Find where the given text appears and provide that cell's center as (x, y) coordinate. 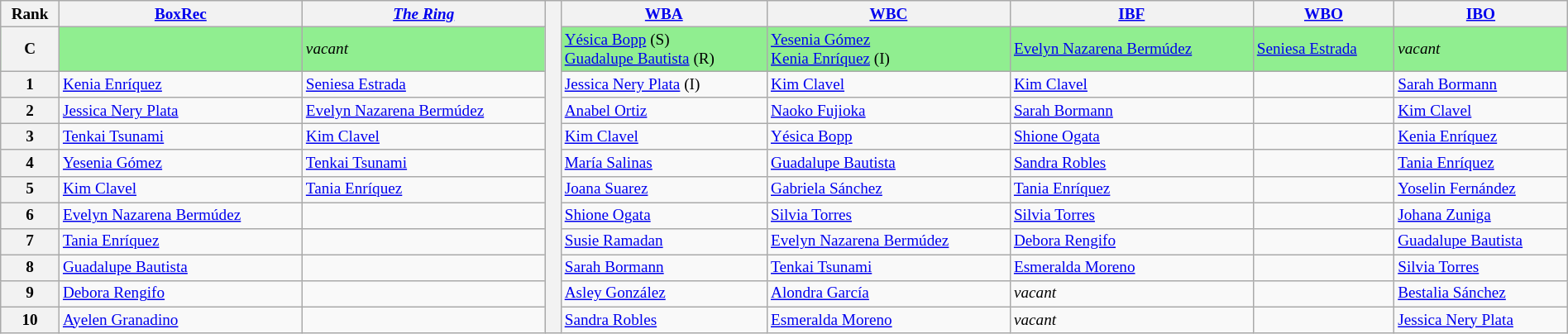
C (30, 49)
2 (30, 111)
Bestalia Sánchez (1481, 293)
Yoselin Fernández (1481, 189)
WBO (1323, 14)
7 (30, 241)
The Ring (423, 14)
4 (30, 163)
IBF (1131, 14)
Ayelen Granadino (180, 320)
9 (30, 293)
IBO (1481, 14)
Susie Ramadan (663, 241)
Johana Zuniga (1481, 216)
Yesenia Gómez (180, 163)
Gabriela Sánchez (888, 189)
5 (30, 189)
WBA (663, 14)
10 (30, 320)
Joana Suarez (663, 189)
BoxRec (180, 14)
Yesenia Gómez Kenia Enríquez (I) (888, 49)
Anabel Ortiz (663, 111)
8 (30, 268)
3 (30, 137)
Alondra García (888, 293)
Rank (30, 14)
1 (30, 84)
María Salinas (663, 163)
Naoko Fujioka (888, 111)
Jessica Nery Plata (I) (663, 84)
6 (30, 216)
WBC (888, 14)
Asley González (663, 293)
Yésica Bopp (S) Guadalupe Bautista (R) (663, 49)
Yésica Bopp (888, 137)
